Locate the cell with the specified text and output its [x, y] center coordinate. 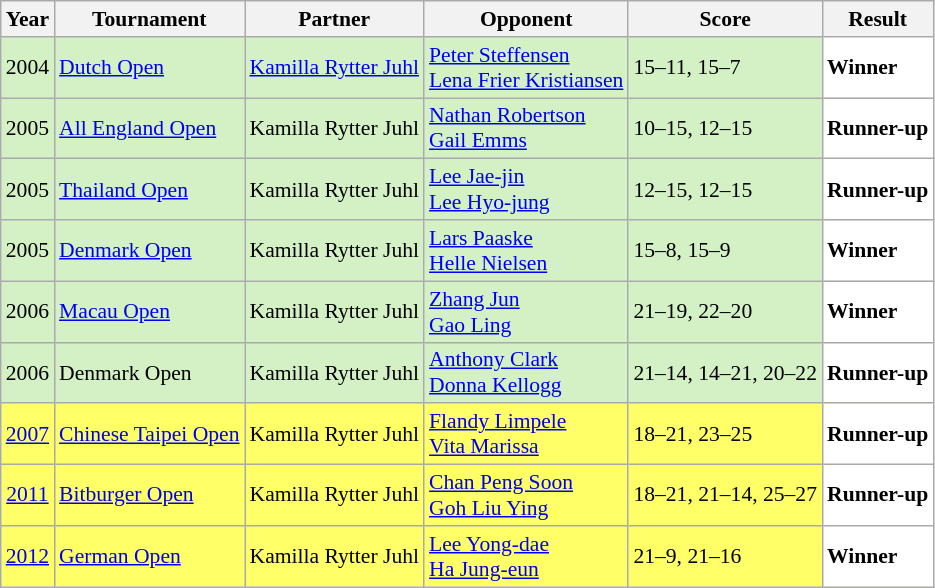
2004 [28, 68]
Thailand Open [149, 190]
Lars Paaske Helle Nielsen [526, 250]
21–14, 14–21, 20–22 [725, 372]
Opponent [526, 19]
Anthony Clark Donna Kellogg [526, 372]
2012 [28, 556]
2007 [28, 434]
Tournament [149, 19]
2011 [28, 496]
All England Open [149, 128]
Chan Peng Soon Goh Liu Ying [526, 496]
Bitburger Open [149, 496]
Lee Yong-dae Ha Jung-eun [526, 556]
Result [878, 19]
Zhang Jun Gao Ling [526, 312]
Year [28, 19]
Score [725, 19]
Macau Open [149, 312]
German Open [149, 556]
21–9, 21–16 [725, 556]
Flandy Limpele Vita Marissa [526, 434]
18–21, 21–14, 25–27 [725, 496]
Nathan Robertson Gail Emms [526, 128]
Partner [334, 19]
15–8, 15–9 [725, 250]
18–21, 23–25 [725, 434]
12–15, 12–15 [725, 190]
Lee Jae-jin Lee Hyo-jung [526, 190]
Dutch Open [149, 68]
Chinese Taipei Open [149, 434]
15–11, 15–7 [725, 68]
Peter Steffensen Lena Frier Kristiansen [526, 68]
10–15, 12–15 [725, 128]
21–19, 22–20 [725, 312]
